Locate the cell with the specified text and output its [X, Y] center coordinate. 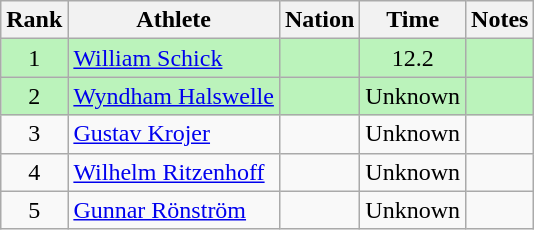
Wyndham Halswelle [174, 96]
1 [34, 58]
Time [413, 20]
Gustav Krojer [174, 134]
4 [34, 172]
2 [34, 96]
5 [34, 210]
Rank [34, 20]
Nation [319, 20]
William Schick [174, 58]
12.2 [413, 58]
Wilhelm Ritzenhoff [174, 172]
Notes [500, 20]
Athlete [174, 20]
3 [34, 134]
Gunnar Rönström [174, 210]
